From the cell containing the given text, extract its center point as (X, Y) coordinate. 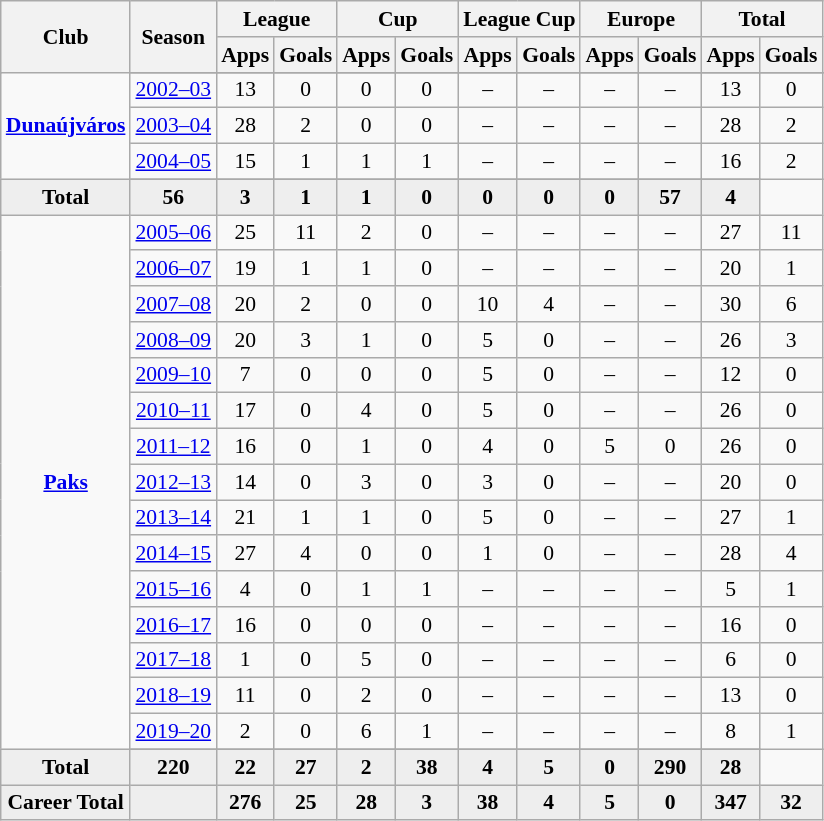
2010–11 (173, 411)
2009–10 (173, 375)
276 (245, 803)
League (276, 19)
2018–19 (173, 696)
2012–13 (173, 482)
290 (670, 767)
Paks (66, 482)
2004–05 (173, 162)
Career Total (66, 803)
10 (488, 304)
League Cup (519, 19)
2008–09 (173, 340)
8 (731, 732)
2019–20 (173, 732)
57 (670, 197)
2006–07 (173, 269)
2017–18 (173, 660)
Club (66, 36)
2014–15 (173, 554)
Europe (640, 19)
220 (173, 767)
2002–03 (173, 90)
2011–12 (173, 447)
30 (731, 304)
15 (245, 162)
32 (792, 803)
2005–06 (173, 233)
Cup (398, 19)
2007–08 (173, 304)
2016–17 (173, 625)
12 (731, 375)
2003–04 (173, 126)
Season (173, 36)
7 (245, 375)
21 (245, 518)
14 (245, 482)
19 (245, 269)
347 (731, 803)
56 (173, 197)
Dunaújváros (66, 126)
17 (245, 411)
2015–16 (173, 589)
22 (245, 767)
2013–14 (173, 518)
